Provide the (x, y) coordinate of the cell's center where the given text is located.  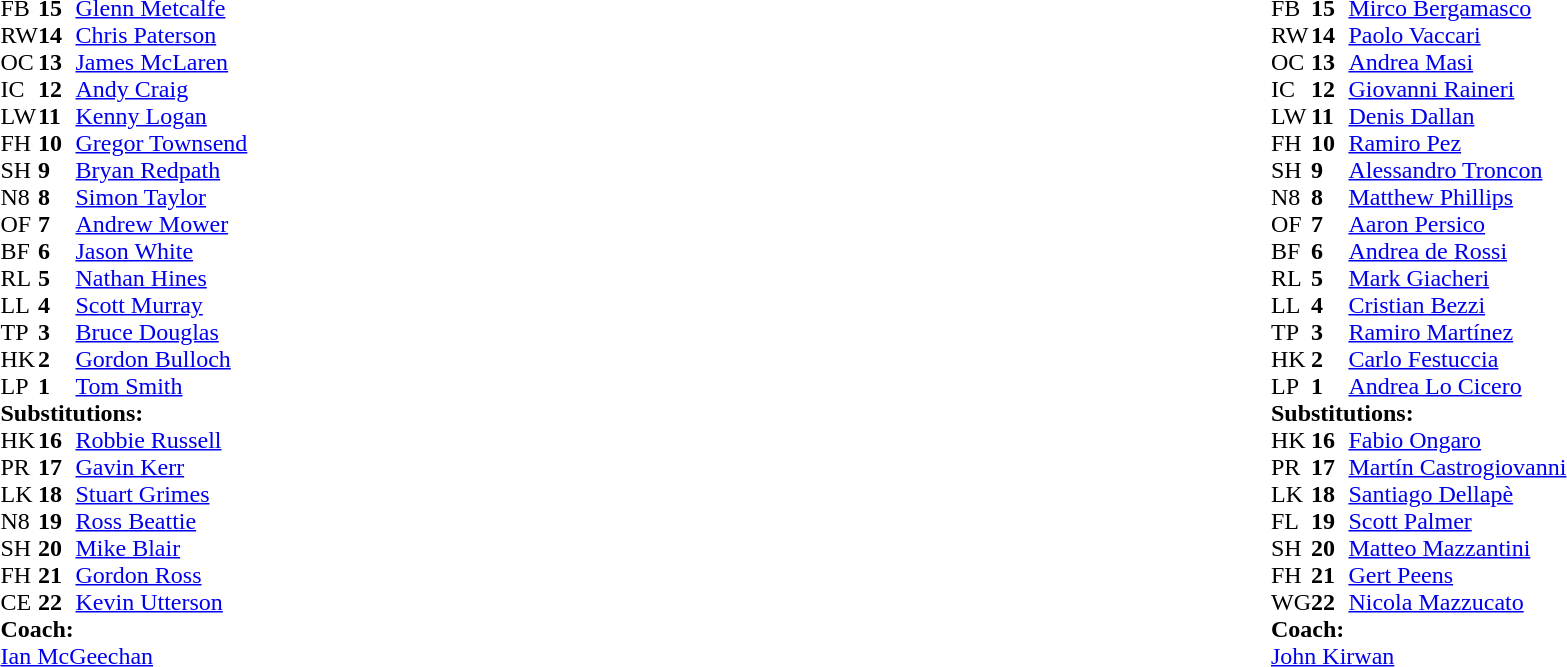
Andrea Masi (1457, 62)
Matthew Phillips (1457, 198)
Gordon Bulloch (162, 360)
Scott Palmer (1457, 522)
Martín Castrogiovanni (1457, 468)
WG (1291, 602)
Aaron Persico (1457, 224)
Denis Dallan (1457, 116)
Bruce Douglas (162, 332)
Gordon Ross (162, 576)
Stuart Grimes (162, 494)
Alessandro Troncon (1457, 170)
Jason White (162, 252)
Gavin Kerr (162, 468)
Mark Giacheri (1457, 278)
Gregor Townsend (162, 144)
Andrew Mower (162, 224)
Mike Blair (162, 548)
Bryan Redpath (162, 170)
Cristian Bezzi (1457, 306)
Andrea Lo Cicero (1457, 386)
Fabio Ongaro (1457, 440)
Chris Paterson (162, 36)
James McLaren (162, 62)
Santiago Dellapè (1457, 494)
Simon Taylor (162, 198)
Ramiro Martínez (1457, 332)
Robbie Russell (162, 440)
Kevin Utterson (162, 602)
Nicola Mazzucato (1457, 602)
Ross Beattie (162, 522)
Ramiro Pez (1457, 144)
Paolo Vaccari (1457, 36)
CE (19, 602)
Giovanni Raineri (1457, 90)
Carlo Festuccia (1457, 360)
Andy Craig (162, 90)
Andrea de Rossi (1457, 252)
Tom Smith (162, 386)
FL (1291, 522)
Nathan Hines (162, 278)
Scott Murray (162, 306)
Gert Peens (1457, 576)
Kenny Logan (162, 116)
Matteo Mazzantini (1457, 548)
